For the text-containing cell, return its midpoint in (X, Y) coordinate format. 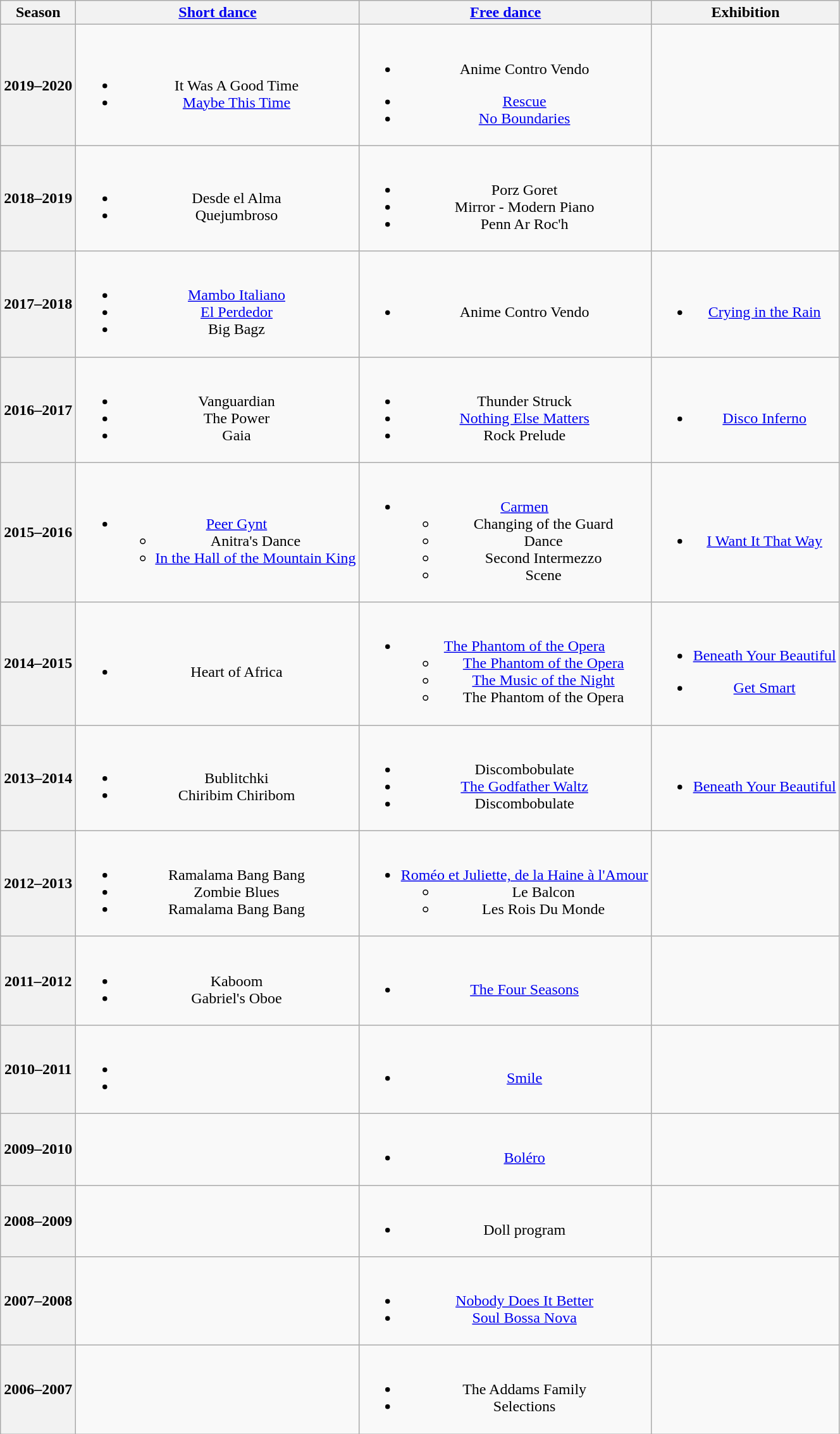
Heart of Africa (218, 664)
Season (38, 13)
Smile (505, 1069)
Anime Contro Vendo (505, 304)
I Want It That Way (745, 533)
2010–2011 (38, 1069)
Roméo et Juliette, de la Haine à l'Amour Le BalconLes Rois Du Monde (505, 883)
2006–2007 (38, 1390)
Peer Gynt Anitra's DanceIn the Hall of the Mountain King (218, 533)
2014–2015 (38, 664)
2015–2016 (38, 533)
It Was A Good Time Maybe This Time (218, 85)
2016–2017 (38, 410)
Anime Contro Vendo Rescue No Boundaries (505, 85)
Ramalama Bang Bang Zombie Blues Ramalama Bang Bang (218, 883)
Crying in the Rain (745, 304)
Carmen Changing of the GuardDanceSecond IntermezzoScene (505, 533)
Doll program (505, 1221)
Vanguardian The Power Gaia (218, 410)
Beneath Your Beautiful Get Smart (745, 664)
Porz Goret Mirror - Modern Piano Penn Ar Roc'h (505, 199)
2012–2013 (38, 883)
Beneath Your Beautiful (745, 778)
2018–2019 (38, 199)
2019–2020 (38, 85)
Thunder Struck Nothing Else Matters Rock Prelude (505, 410)
Mambo Italiano El Perdedor Big Bagz (218, 304)
2009–2010 (38, 1149)
2017–2018 (38, 304)
Bublitchki Chiribim Chiribom (218, 778)
Kaboom Gabriel's Oboe (218, 980)
2007–2008 (38, 1301)
Disco Inferno (745, 410)
Exhibition (745, 13)
2013–2014 (38, 778)
Short dance (218, 13)
2008–2009 (38, 1221)
The Four Seasons (505, 980)
2011–2012 (38, 980)
The Phantom of the Opera The Phantom of the OperaThe Music of the NightThe Phantom of the Opera (505, 664)
Discombobulate The Godfather Waltz Discombobulate (505, 778)
Desde el Alma Quejumbroso (218, 199)
The Addams FamilySelections (505, 1390)
Boléro (505, 1149)
Free dance (505, 13)
Nobody Does It Better Soul Bossa Nova (505, 1301)
